Pinpoint the cell where the given text exists, returning its (x, y) midpoint coordinate. 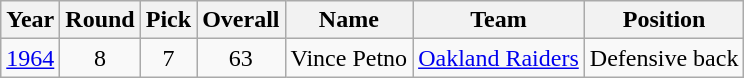
Pick (168, 20)
Vince Petno (349, 58)
Name (349, 20)
8 (100, 58)
1964 (30, 58)
63 (241, 58)
Overall (241, 20)
7 (168, 58)
Team (499, 20)
Oakland Raiders (499, 58)
Year (30, 20)
Defensive back (664, 58)
Round (100, 20)
Position (664, 20)
